Return the (x, y) coordinate for the center point of the cell that contains the specified text.  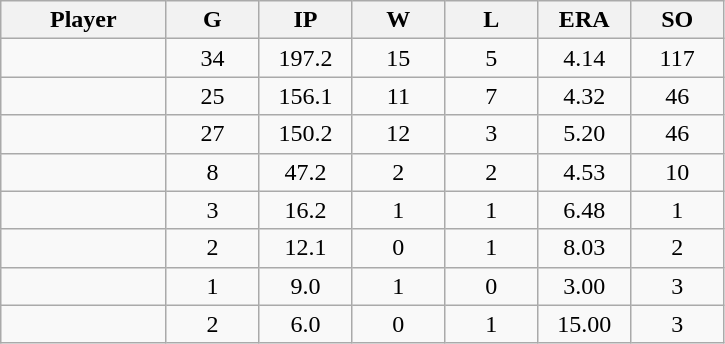
15.00 (584, 324)
16.2 (306, 210)
IP (306, 20)
4.14 (584, 58)
156.1 (306, 96)
11 (398, 96)
6.0 (306, 324)
117 (678, 58)
34 (212, 58)
197.2 (306, 58)
4.32 (584, 96)
8 (212, 172)
W (398, 20)
15 (398, 58)
7 (492, 96)
5.20 (584, 134)
8.03 (584, 248)
9.0 (306, 286)
G (212, 20)
25 (212, 96)
Player (84, 20)
150.2 (306, 134)
3.00 (584, 286)
5 (492, 58)
ERA (584, 20)
L (492, 20)
12.1 (306, 248)
SO (678, 20)
10 (678, 172)
4.53 (584, 172)
6.48 (584, 210)
12 (398, 134)
47.2 (306, 172)
27 (212, 134)
